For the text-containing cell, return its midpoint in [X, Y] coordinate format. 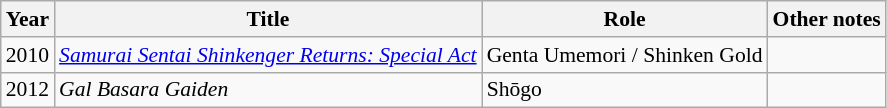
Samurai Sentai Shinkenger Returns: Special Act [268, 55]
2010 [28, 55]
Year [28, 19]
Genta Umemori / Shinken Gold [625, 55]
Other notes [827, 19]
Gal Basara Gaiden [268, 90]
Role [625, 19]
2012 [28, 90]
Title [268, 19]
Shōgo [625, 90]
